Scan for the cell matching the given text and deliver its (X, Y) coordinate at center. 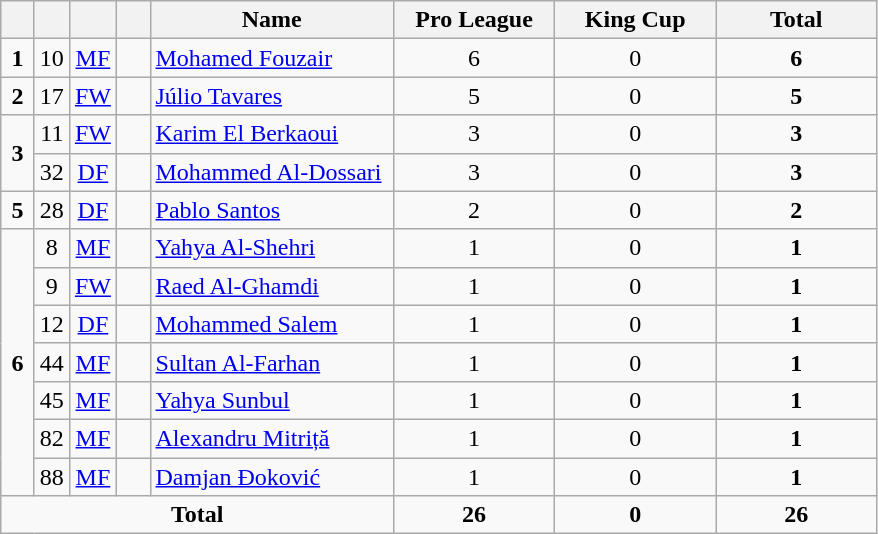
12 (52, 324)
Pro League (474, 20)
44 (52, 362)
King Cup (636, 20)
Name (272, 20)
Mohammed Salem (272, 324)
Sultan Al-Farhan (272, 362)
Pablo Santos (272, 210)
28 (52, 210)
Damjan Đoković (272, 477)
10 (52, 58)
82 (52, 438)
88 (52, 477)
11 (52, 134)
Mohammed Al-Dossari (272, 172)
Júlio Tavares (272, 96)
Karim El Berkaoui (272, 134)
8 (52, 248)
32 (52, 172)
17 (52, 96)
Alexandru Mitriță (272, 438)
Mohamed Fouzair (272, 58)
45 (52, 400)
9 (52, 286)
Raed Al-Ghamdi (272, 286)
Yahya Al-Shehri (272, 248)
Yahya Sunbul (272, 400)
